Provide the [X, Y] coordinate of the cell's center where the given text is located.  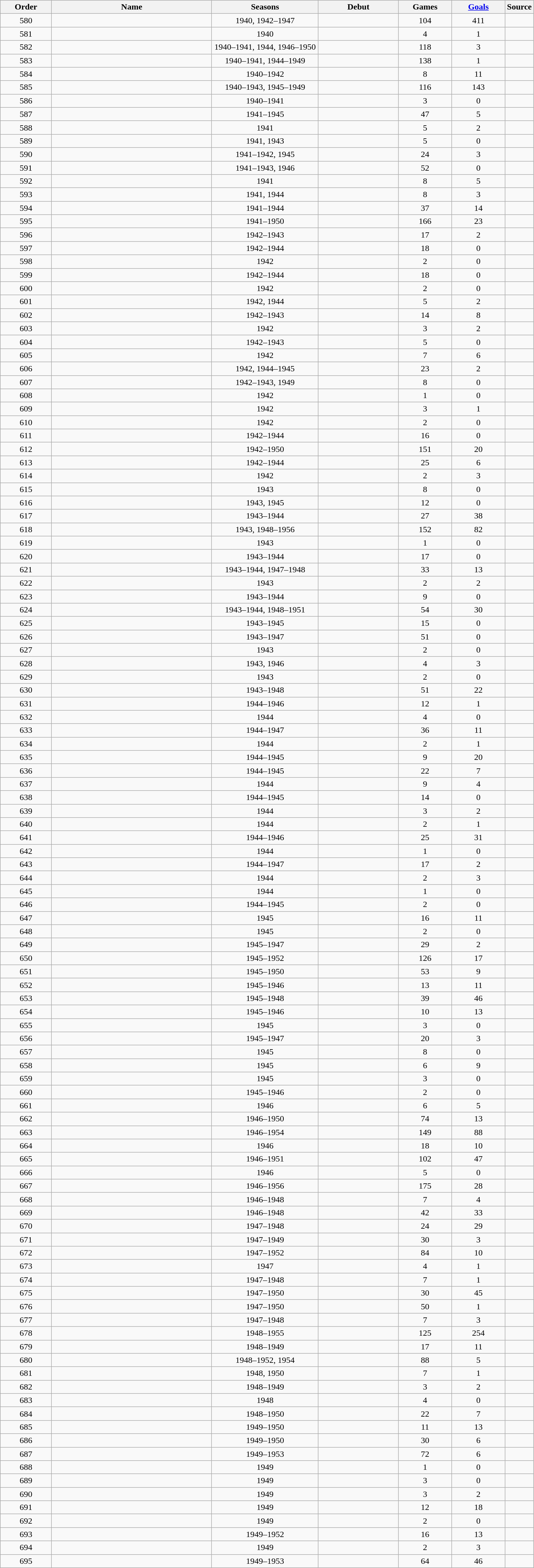
36 [425, 730]
664 [26, 1146]
1949–1952 [265, 1534]
1945–1948 [265, 998]
671 [26, 1239]
683 [26, 1400]
645 [26, 891]
657 [26, 1052]
1941–1945 [265, 114]
1942–1950 [265, 449]
603 [26, 328]
1948–1952, 1954 [265, 1360]
1940–1942 [265, 74]
582 [26, 47]
693 [26, 1534]
625 [26, 623]
687 [26, 1454]
641 [26, 838]
584 [26, 74]
585 [26, 87]
616 [26, 503]
1943, 1945 [265, 503]
644 [26, 878]
608 [26, 396]
690 [26, 1494]
634 [26, 744]
125 [425, 1333]
82 [478, 529]
31 [478, 838]
1942, 1944 [265, 302]
630 [26, 690]
118 [425, 47]
64 [425, 1561]
607 [26, 382]
254 [478, 1333]
660 [26, 1092]
646 [26, 905]
126 [425, 958]
Order [26, 7]
27 [425, 516]
692 [26, 1521]
654 [26, 1012]
166 [425, 221]
1946–1951 [265, 1159]
663 [26, 1132]
614 [26, 476]
1943–1944, 1947–1948 [265, 569]
680 [26, 1360]
Name [132, 7]
Seasons [265, 7]
1947–1952 [265, 1253]
1941–1942, 1945 [265, 154]
1948–1955 [265, 1333]
610 [26, 422]
587 [26, 114]
691 [26, 1507]
52 [425, 168]
672 [26, 1253]
670 [26, 1226]
42 [425, 1213]
50 [425, 1306]
648 [26, 931]
615 [26, 489]
681 [26, 1373]
673 [26, 1266]
686 [26, 1440]
618 [26, 529]
1940–1941 [265, 101]
581 [26, 34]
1941–1943, 1946 [265, 168]
1942–1943, 1949 [265, 382]
605 [26, 355]
580 [26, 20]
104 [425, 20]
1943, 1946 [265, 663]
667 [26, 1186]
1940–1941, 1944, 1946–1950 [265, 47]
695 [26, 1561]
679 [26, 1347]
675 [26, 1293]
652 [26, 985]
643 [26, 864]
152 [425, 529]
39 [425, 998]
1940, 1942–1947 [265, 20]
624 [26, 610]
621 [26, 569]
640 [26, 824]
613 [26, 462]
676 [26, 1306]
586 [26, 101]
Games [425, 7]
637 [26, 784]
1940–1941, 1944–1949 [265, 61]
597 [26, 248]
38 [478, 516]
633 [26, 730]
669 [26, 1213]
651 [26, 971]
84 [425, 1253]
102 [425, 1159]
1941–1944 [265, 208]
626 [26, 637]
602 [26, 315]
592 [26, 181]
600 [26, 288]
1943–1947 [265, 637]
635 [26, 757]
1946–1950 [265, 1119]
45 [478, 1293]
677 [26, 1320]
1941, 1944 [265, 195]
72 [425, 1454]
658 [26, 1065]
636 [26, 770]
588 [26, 127]
175 [425, 1186]
1945–1952 [265, 958]
611 [26, 436]
590 [26, 154]
631 [26, 704]
666 [26, 1172]
599 [26, 275]
668 [26, 1199]
622 [26, 583]
682 [26, 1387]
1947 [265, 1266]
116 [425, 87]
138 [425, 61]
1948, 1950 [265, 1373]
149 [425, 1132]
54 [425, 610]
688 [26, 1467]
612 [26, 449]
37 [425, 208]
595 [26, 221]
15 [425, 623]
593 [26, 195]
604 [26, 342]
619 [26, 543]
628 [26, 663]
151 [425, 449]
1945–1950 [265, 971]
601 [26, 302]
598 [26, 262]
649 [26, 945]
Source [520, 7]
143 [478, 87]
1946–1956 [265, 1186]
662 [26, 1119]
1943–1945 [265, 623]
Debut [358, 7]
665 [26, 1159]
1943–1944, 1948–1951 [265, 610]
589 [26, 141]
53 [425, 971]
623 [26, 597]
689 [26, 1481]
1943–1948 [265, 690]
684 [26, 1413]
694 [26, 1548]
1940 [265, 34]
1946–1954 [265, 1132]
1948–1950 [265, 1413]
591 [26, 168]
685 [26, 1427]
606 [26, 369]
659 [26, 1079]
650 [26, 958]
674 [26, 1280]
647 [26, 918]
1942, 1944–1945 [265, 369]
629 [26, 677]
411 [478, 20]
596 [26, 235]
620 [26, 556]
627 [26, 650]
617 [26, 516]
653 [26, 998]
639 [26, 811]
1941–1950 [265, 221]
74 [425, 1119]
594 [26, 208]
656 [26, 1039]
28 [478, 1186]
632 [26, 717]
661 [26, 1106]
1948 [265, 1400]
678 [26, 1333]
609 [26, 409]
1940–1943, 1945–1949 [265, 87]
1947–1949 [265, 1239]
655 [26, 1025]
1943, 1948–1956 [265, 529]
1941, 1943 [265, 141]
642 [26, 851]
583 [26, 61]
638 [26, 797]
Goals [478, 7]
